Output the (x, y) coordinate of the center of the cell containing the given text.  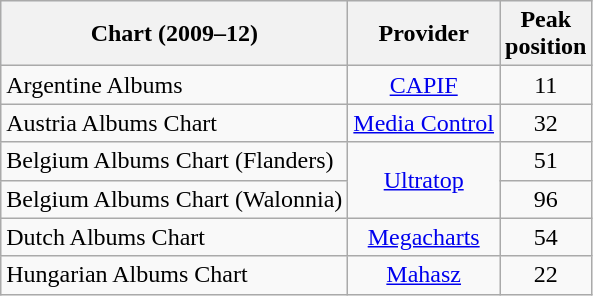
96 (546, 199)
Peakposition (546, 34)
32 (546, 123)
54 (546, 237)
Argentine Albums (174, 85)
Chart (2009–12) (174, 34)
51 (546, 161)
Ultratop (424, 180)
Belgium Albums Chart (Flanders) (174, 161)
11 (546, 85)
CAPIF (424, 85)
Belgium Albums Chart (Walonnia) (174, 199)
Media Control (424, 123)
Austria Albums Chart (174, 123)
Mahasz (424, 275)
Megacharts (424, 237)
Hungarian Albums Chart (174, 275)
Provider (424, 34)
Dutch Albums Chart (174, 237)
22 (546, 275)
